Scan for the cell matching the given text and deliver its [X, Y] coordinate at center. 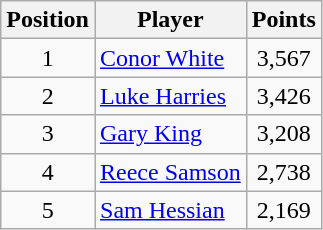
Sam Hessian [170, 210]
3,567 [284, 58]
Player [170, 20]
Reece Samson [170, 172]
1 [48, 58]
Points [284, 20]
Luke Harries [170, 96]
3,426 [284, 96]
3,208 [284, 134]
Gary King [170, 134]
5 [48, 210]
2 [48, 96]
4 [48, 172]
Position [48, 20]
2,738 [284, 172]
3 [48, 134]
2,169 [284, 210]
Conor White [170, 58]
